Return the (x, y) coordinate for the center point of the cell that contains the specified text.  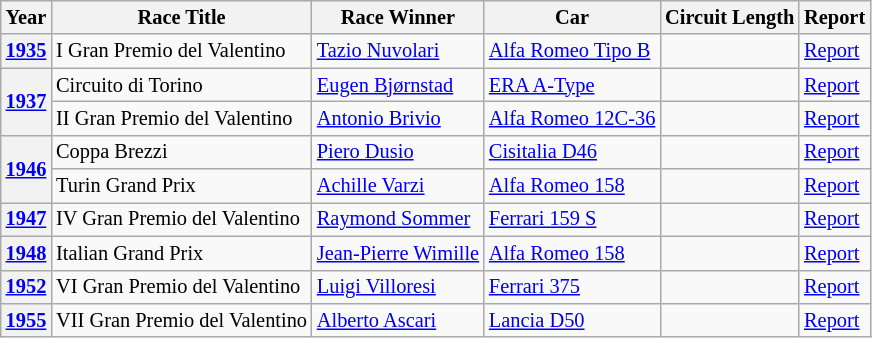
1947 (26, 219)
Race Winner (398, 17)
Circuito di Torino (182, 85)
Ferrari 159 S (572, 219)
1937 (26, 102)
Lancia D50 (572, 320)
1948 (26, 253)
Cisitalia D46 (572, 152)
I Gran Premio del Valentino (182, 51)
1955 (26, 320)
Antonio Brivio (398, 118)
1952 (26, 287)
ERA A-Type (572, 85)
Alberto Ascari (398, 320)
Car (572, 17)
Piero Dusio (398, 152)
VII Gran Premio del Valentino (182, 320)
1946 (26, 168)
Raymond Sommer (398, 219)
Year (26, 17)
Luigi Villoresi (398, 287)
Italian Grand Prix (182, 253)
Eugen Bjørnstad (398, 85)
Jean-Pierre Wimille (398, 253)
IV Gran Premio del Valentino (182, 219)
Circuit Length (730, 17)
VI Gran Premio del Valentino (182, 287)
Coppa Brezzi (182, 152)
II Gran Premio del Valentino (182, 118)
Achille Varzi (398, 186)
Turin Grand Prix (182, 186)
Race Title (182, 17)
1935 (26, 51)
Alfa Romeo 12C-36 (572, 118)
Tazio Nuvolari (398, 51)
Alfa Romeo Tipo B (572, 51)
Ferrari 375 (572, 287)
